Find where the given text appears and provide that cell's center as [X, Y] coordinate. 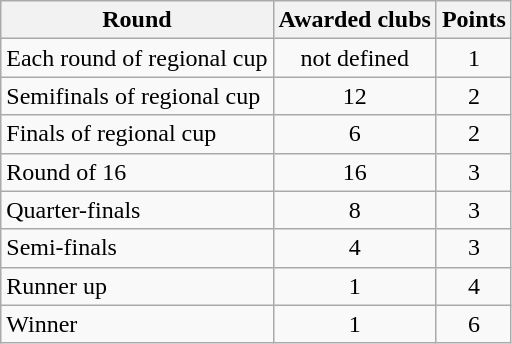
12 [354, 96]
Quarter-finals [137, 210]
Round of 16 [137, 172]
Round [137, 20]
16 [354, 172]
Winner [137, 324]
8 [354, 210]
Runner up [137, 286]
Semifinals of regional cup [137, 96]
Each round of regional cup [137, 58]
not defined [354, 58]
Points [474, 20]
Finals of regional cup [137, 134]
Awarded clubs [354, 20]
Semi-finals [137, 248]
